For the text-containing cell, return its midpoint in (x, y) coordinate format. 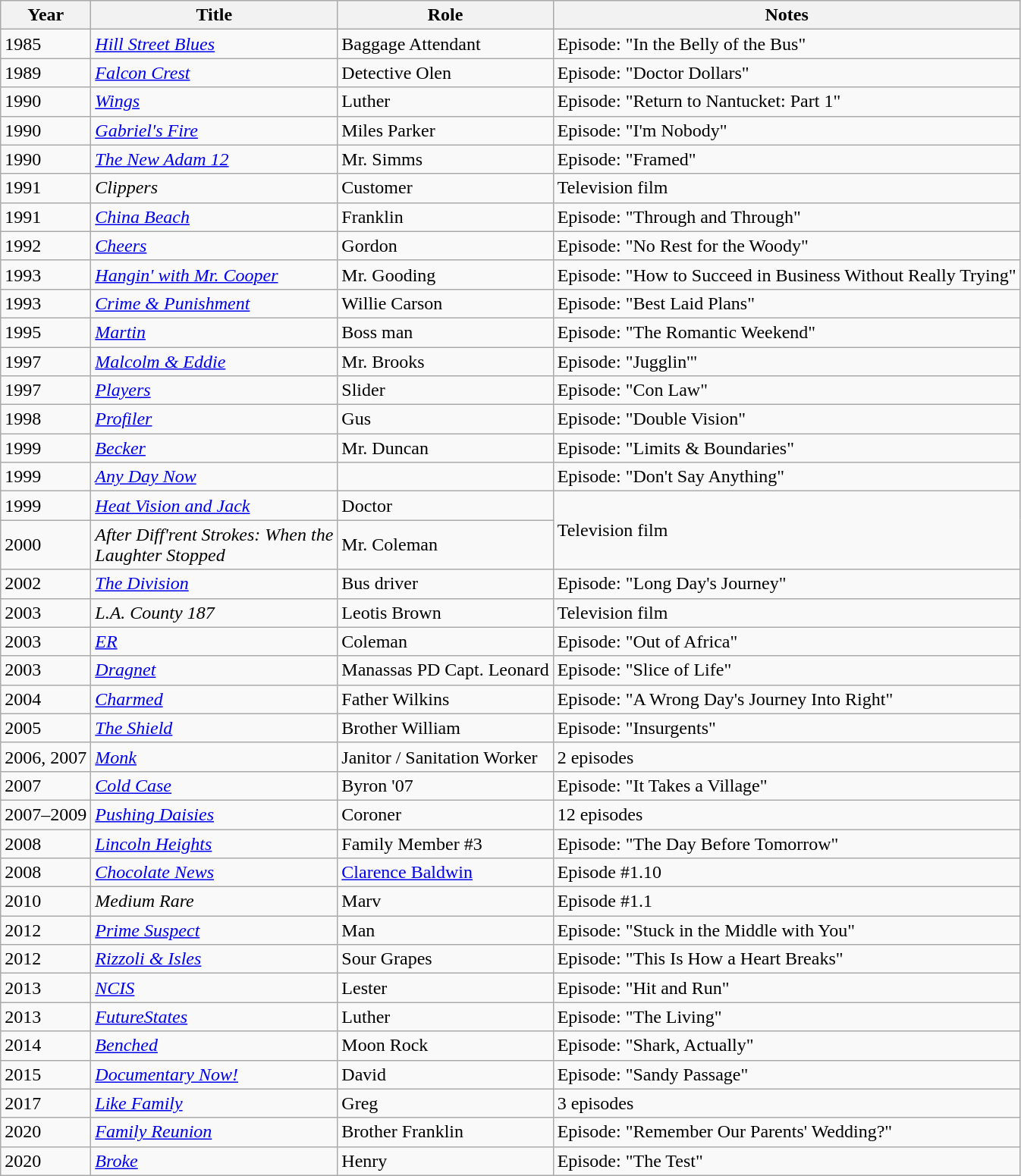
Martin (214, 332)
Episode: "In the Belly of the Bus" (787, 44)
Episode: "Con Law" (787, 390)
Episode: "The Romantic Weekend" (787, 332)
Notes (787, 15)
Episode: "Doctor Dollars" (787, 73)
Episode: "Limits & Boundaries" (787, 448)
Profiler (214, 419)
Hill Street Blues (214, 44)
Dragnet (214, 670)
2007–2009 (46, 814)
Benched (214, 1046)
2002 (46, 584)
Bus driver (445, 584)
ER (214, 641)
Episode: "Shark, Actually" (787, 1046)
Episode: "Stuck in the Middle with You" (787, 930)
Doctor (445, 506)
Pushing Daisies (214, 814)
Slider (445, 390)
Mr. Brooks (445, 362)
Clarence Baldwin (445, 873)
Moon Rock (445, 1046)
Manassas PD Capt. Leonard (445, 670)
Charmed (214, 699)
Gabriel's Fire (214, 130)
Cheers (214, 246)
Hangin' with Mr. Cooper (214, 274)
Clippers (214, 188)
FutureStates (214, 1017)
1998 (46, 419)
3 episodes (787, 1103)
2005 (46, 728)
2000 (46, 544)
Episode: "No Rest for the Woody" (787, 246)
L.A. County 187 (214, 613)
1995 (46, 332)
Gordon (445, 246)
Miles Parker (445, 130)
The New Adam 12 (214, 159)
Willie Carson (445, 303)
2 episodes (787, 757)
Lincoln Heights (214, 844)
Episode: "Hit and Run" (787, 988)
Falcon Crest (214, 73)
Crime & Punishment (214, 303)
Documentary Now! (214, 1074)
Monk (214, 757)
Byron '07 (445, 786)
Coroner (445, 814)
Episode: "Double Vision" (787, 419)
Detective Olen (445, 73)
1985 (46, 44)
Coleman (445, 641)
Medium Rare (214, 902)
Chocolate News (214, 873)
Episode: "How to Succeed in Business Without Really Trying" (787, 274)
Episode: "Out of Africa" (787, 641)
Man (445, 930)
Year (46, 15)
2010 (46, 902)
Greg (445, 1103)
Like Family (214, 1103)
Episode: "Insurgents" (787, 728)
Boss man (445, 332)
2007 (46, 786)
Sour Grapes (445, 959)
Episode: "Remember Our Parents' Wedding?" (787, 1132)
Gus (445, 419)
Any Day Now (214, 477)
Wings (214, 102)
The Shield (214, 728)
Episode: "This Is How a Heart Breaks" (787, 959)
Prime Suspect (214, 930)
Episode: "It Takes a Village" (787, 786)
Episode #1.1 (787, 902)
12 episodes (787, 814)
Mr. Simms (445, 159)
Customer (445, 188)
Episode #1.10 (787, 873)
Malcolm & Eddie (214, 362)
Title (214, 15)
Cold Case (214, 786)
Henry (445, 1161)
Episode: "I'm Nobody" (787, 130)
Family Member #3 (445, 844)
1989 (46, 73)
2014 (46, 1046)
Episode: "The Day Before Tomorrow" (787, 844)
2017 (46, 1103)
Brother William (445, 728)
Episode: "Don't Say Anything" (787, 477)
2004 (46, 699)
Episode: "Slice of Life" (787, 670)
Episode: "Sandy Passage" (787, 1074)
Role (445, 15)
Episode: "The Living" (787, 1017)
Episode: "A Wrong Day's Journey Into Right" (787, 699)
Mr. Coleman (445, 544)
David (445, 1074)
NCIS (214, 988)
Episode: "Long Day's Journey" (787, 584)
Brother Franklin (445, 1132)
Leotis Brown (445, 613)
Marv (445, 902)
Franklin (445, 217)
After Diff'rent Strokes: When theLaughter Stopped (214, 544)
Baggage Attendant (445, 44)
Becker (214, 448)
1992 (46, 246)
Heat Vision and Jack (214, 506)
Episode: "Framed" (787, 159)
Janitor / Sanitation Worker (445, 757)
Family Reunion (214, 1132)
Broke (214, 1161)
Father Wilkins (445, 699)
Episode: "Jugglin'" (787, 362)
Episode: "Through and Through" (787, 217)
Episode: "Return to Nantucket: Part 1" (787, 102)
Players (214, 390)
Mr. Duncan (445, 448)
The Division (214, 584)
Episode: "The Test" (787, 1161)
China Beach (214, 217)
Rizzoli & Isles (214, 959)
2015 (46, 1074)
Episode: "Best Laid Plans" (787, 303)
2006, 2007 (46, 757)
Lester (445, 988)
Mr. Gooding (445, 274)
